Detect which cell encompasses the target text, then output its [x, y] center coordinate. 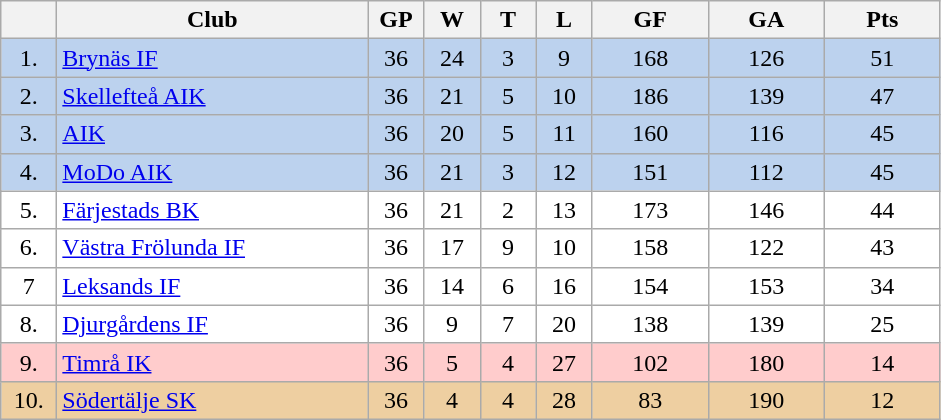
1. [29, 58]
13 [564, 210]
GF [650, 20]
126 [766, 58]
190 [766, 400]
Södertälje SK [212, 400]
34 [882, 286]
43 [882, 248]
146 [766, 210]
2. [29, 96]
168 [650, 58]
24 [452, 58]
Djurgårdens IF [212, 324]
160 [650, 134]
2 [508, 210]
Pts [882, 20]
154 [650, 286]
180 [766, 362]
16 [564, 286]
L [564, 20]
Skellefteå AIK [212, 96]
44 [882, 210]
17 [452, 248]
25 [882, 324]
10. [29, 400]
11 [564, 134]
116 [766, 134]
6. [29, 248]
Club [212, 20]
186 [650, 96]
Västra Frölunda IF [212, 248]
GA [766, 20]
6 [508, 286]
47 [882, 96]
51 [882, 58]
W [452, 20]
8. [29, 324]
151 [650, 172]
Brynäs IF [212, 58]
27 [564, 362]
102 [650, 362]
138 [650, 324]
Leksands IF [212, 286]
158 [650, 248]
153 [766, 286]
28 [564, 400]
122 [766, 248]
5. [29, 210]
83 [650, 400]
3. [29, 134]
MoDo AIK [212, 172]
112 [766, 172]
4. [29, 172]
T [508, 20]
Timrå IK [212, 362]
9. [29, 362]
AIK [212, 134]
173 [650, 210]
GP [396, 20]
Färjestads BK [212, 210]
